For the text-containing cell, return its midpoint in (x, y) coordinate format. 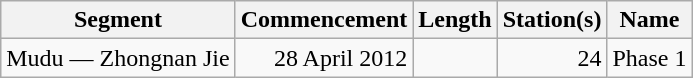
Length (455, 20)
28 April 2012 (324, 58)
Mudu — Zhongnan Jie (118, 58)
Station(s) (552, 20)
24 (552, 58)
Name (650, 20)
Segment (118, 20)
Commencement (324, 20)
Phase 1 (650, 58)
